Provide the [X, Y] coordinate of the cell's center where the given text is located.  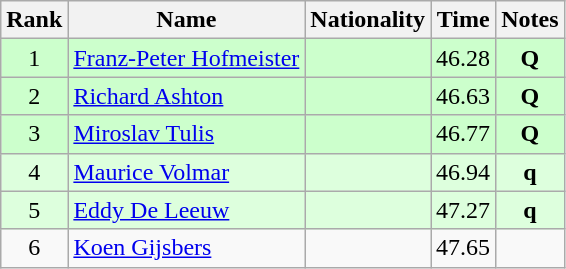
46.77 [464, 134]
47.27 [464, 210]
46.63 [464, 96]
3 [34, 134]
Name [186, 20]
Franz-Peter Hofmeister [186, 58]
Eddy De Leeuw [186, 210]
Maurice Volmar [186, 172]
Koen Gijsbers [186, 248]
47.65 [464, 248]
1 [34, 58]
6 [34, 248]
Miroslav Tulis [186, 134]
Nationality [368, 20]
46.28 [464, 58]
Rank [34, 20]
Richard Ashton [186, 96]
Notes [530, 20]
5 [34, 210]
4 [34, 172]
46.94 [464, 172]
2 [34, 96]
Time [464, 20]
